Detect which cell encompasses the target text, then output its [x, y] center coordinate. 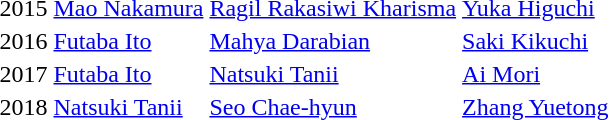
Mahya Darabian [333, 41]
Natsuki Tanii [333, 74]
